Provide the [X, Y] coordinate of the cell's center where the given text is located.  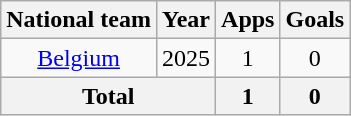
National team [79, 20]
Total [108, 96]
Year [186, 20]
Apps [248, 20]
2025 [186, 58]
Belgium [79, 58]
Goals [315, 20]
